Locate the cell with the specified text and output its (x, y) center coordinate. 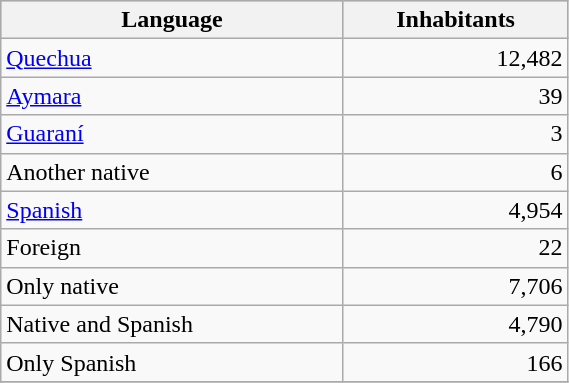
4,790 (456, 324)
12,482 (456, 58)
4,954 (456, 210)
39 (456, 96)
Another native (172, 172)
22 (456, 248)
3 (456, 134)
Native and Spanish (172, 324)
Inhabitants (456, 20)
6 (456, 172)
Only Spanish (172, 362)
Quechua (172, 58)
7,706 (456, 286)
166 (456, 362)
Foreign (172, 248)
Language (172, 20)
Spanish (172, 210)
Only native (172, 286)
Guaraní (172, 134)
Aymara (172, 96)
